Capture the cell that displays the provided text and extract its [X, Y] central coordinate. 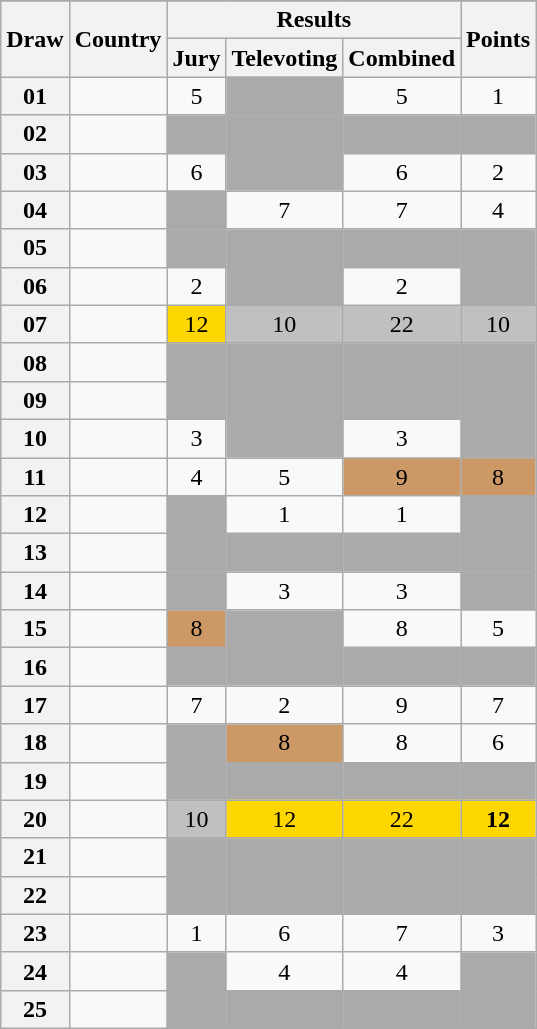
13 [35, 553]
Points [498, 39]
Draw [35, 39]
18 [35, 743]
06 [35, 286]
23 [35, 933]
07 [35, 324]
Combined [402, 58]
01 [35, 96]
16 [35, 667]
21 [35, 857]
15 [35, 629]
20 [35, 819]
19 [35, 781]
02 [35, 134]
17 [35, 705]
24 [35, 971]
Country [118, 39]
04 [35, 210]
Televoting [284, 58]
Jury [196, 58]
25 [35, 1009]
08 [35, 362]
09 [35, 400]
14 [35, 591]
05 [35, 248]
03 [35, 172]
11 [35, 477]
Results [314, 20]
